Return (x, y) of the center of cell containing provided text 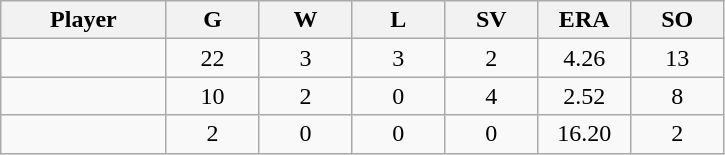
G (212, 20)
8 (678, 96)
13 (678, 58)
Player (84, 20)
4 (492, 96)
2.52 (584, 96)
L (398, 20)
4.26 (584, 58)
SV (492, 20)
10 (212, 96)
16.20 (584, 134)
22 (212, 58)
SO (678, 20)
ERA (584, 20)
W (306, 20)
